Scan for the cell matching the given text and deliver its [X, Y] coordinate at center. 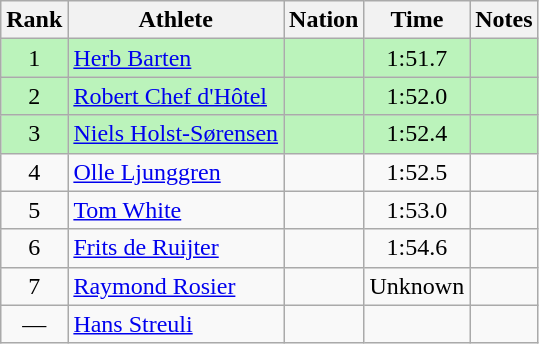
Niels Holst-Sørensen [176, 134]
Olle Ljunggren [176, 172]
2 [34, 96]
Nation [324, 20]
1:52.5 [417, 172]
1 [34, 58]
Herb Barten [176, 58]
1:52.4 [417, 134]
Hans Streuli [176, 324]
1:54.6 [417, 248]
1:52.0 [417, 96]
Robert Chef d'Hôtel [176, 96]
Frits de Ruijter [176, 248]
3 [34, 134]
1:51.7 [417, 58]
6 [34, 248]
Unknown [417, 286]
7 [34, 286]
Athlete [176, 20]
Notes [504, 20]
— [34, 324]
Rank [34, 20]
Time [417, 20]
5 [34, 210]
Raymond Rosier [176, 286]
4 [34, 172]
Tom White [176, 210]
1:53.0 [417, 210]
